Provide the (X, Y) coordinate of the cell's center where the given text is located.  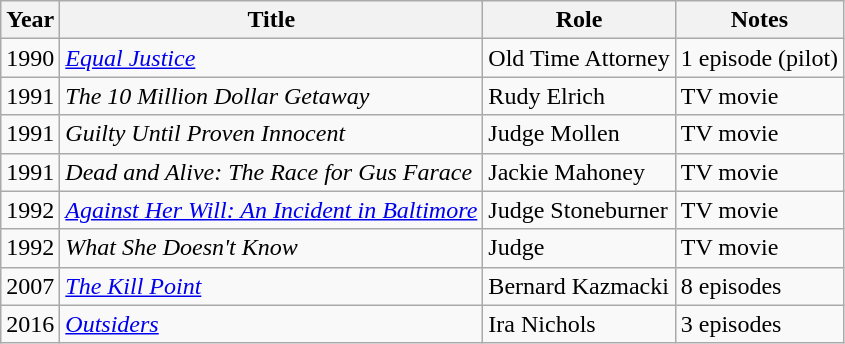
Year (30, 20)
Judge Mollen (579, 134)
3 episodes (759, 324)
Judge (579, 248)
Guilty Until Proven Innocent (272, 134)
Ira Nichols (579, 324)
Role (579, 20)
2007 (30, 286)
What She Doesn't Know (272, 248)
Bernard Kazmacki (579, 286)
8 episodes (759, 286)
Against Her Will: An Incident in Baltimore (272, 210)
Judge Stoneburner (579, 210)
2016 (30, 324)
Dead and Alive: The Race for Gus Farace (272, 172)
Notes (759, 20)
Outsiders (272, 324)
Old Time Attorney (579, 58)
1990 (30, 58)
Rudy Elrich (579, 96)
Jackie Mahoney (579, 172)
Equal Justice (272, 58)
The 10 Million Dollar Getaway (272, 96)
The Kill Point (272, 286)
1 episode (pilot) (759, 58)
Title (272, 20)
